From the cell containing the given text, extract its center point as [x, y] coordinate. 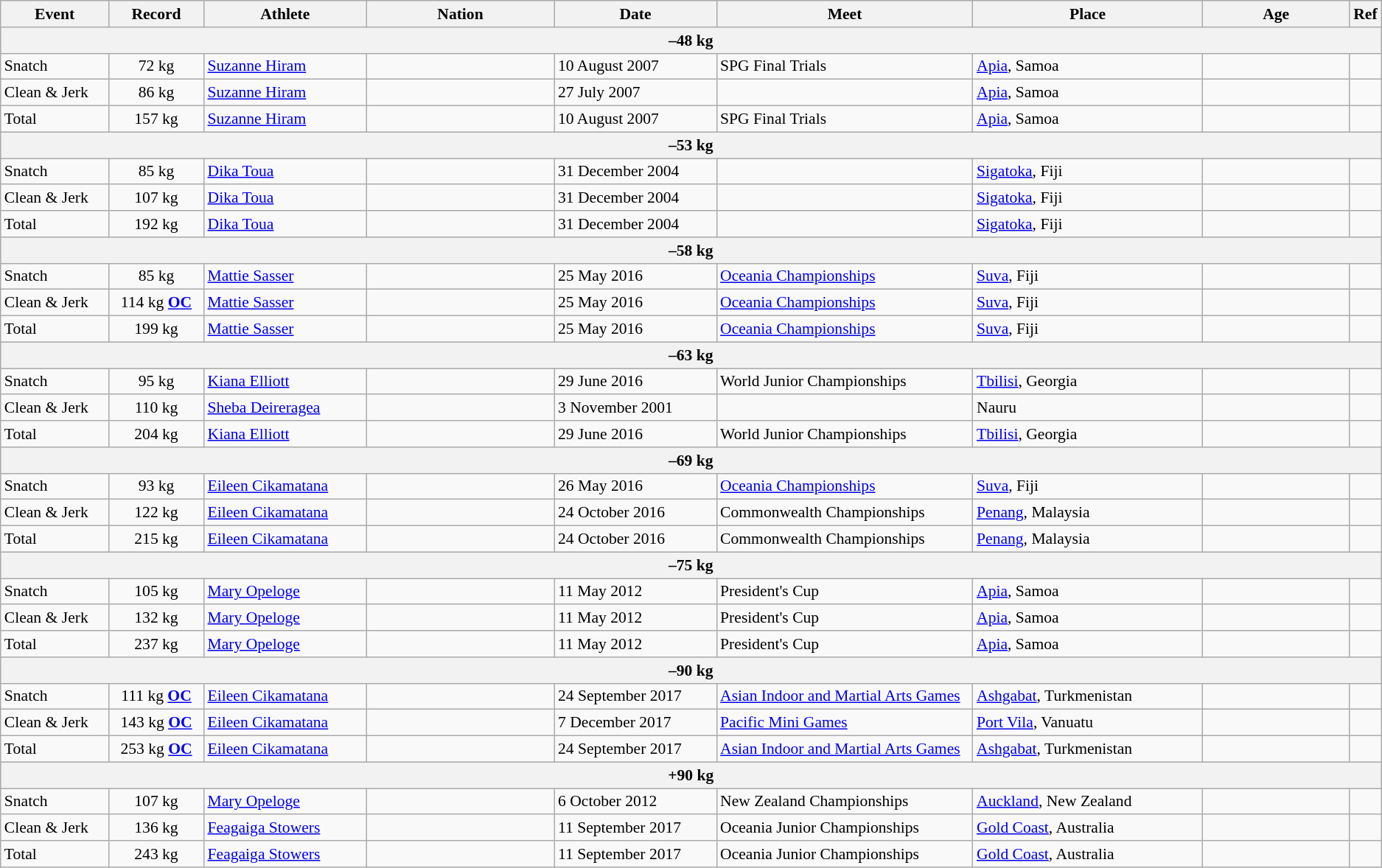
111 kg OC [156, 696]
–69 kg [691, 461]
New Zealand Championships [845, 802]
Ref [1365, 14]
Date [635, 14]
237 kg [156, 644]
243 kg [156, 854]
Nauru [1088, 408]
–48 kg [691, 41]
Nation [460, 14]
215 kg [156, 539]
–58 kg [691, 251]
86 kg [156, 93]
–63 kg [691, 355]
Sheba Deireragea [285, 408]
105 kg [156, 592]
136 kg [156, 828]
Event [55, 14]
–53 kg [691, 145]
Age [1276, 14]
7 December 2017 [635, 723]
132 kg [156, 618]
26 May 2016 [635, 486]
253 kg OC [156, 749]
192 kg [156, 224]
110 kg [156, 408]
93 kg [156, 486]
Auckland, New Zealand [1088, 802]
27 July 2007 [635, 93]
3 November 2001 [635, 408]
114 kg OC [156, 303]
Athlete [285, 14]
199 kg [156, 329]
95 kg [156, 382]
–90 kg [691, 671]
Port Vila, Vanuatu [1088, 723]
–75 kg [691, 565]
72 kg [156, 66]
Meet [845, 14]
157 kg [156, 119]
Pacific Mini Games [845, 723]
6 October 2012 [635, 802]
122 kg [156, 513]
Record [156, 14]
204 kg [156, 434]
+90 kg [691, 775]
Place [1088, 14]
143 kg OC [156, 723]
